Provide the (X, Y) coordinate of the cell's center where the given text is located.  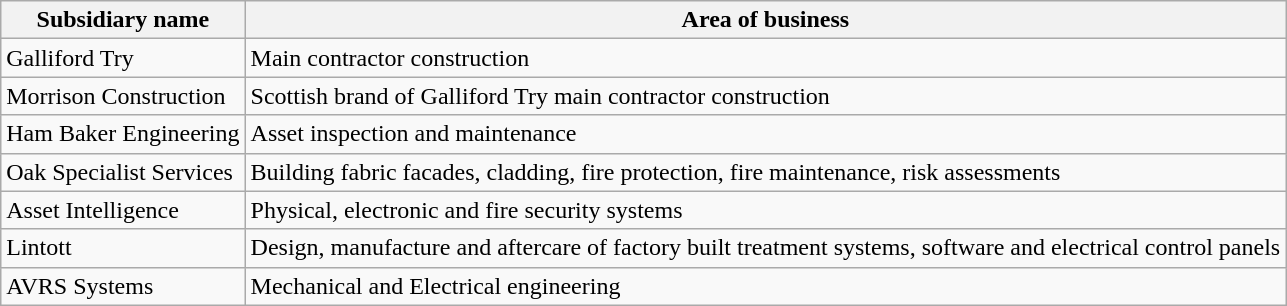
Asset inspection and maintenance (766, 134)
Area of business (766, 20)
Morrison Construction (123, 96)
Ham Baker Engineering (123, 134)
Asset Intelligence (123, 210)
Main contractor construction (766, 58)
Design, manufacture and aftercare of factory built treatment systems, software and electrical control panels (766, 248)
Galliford Try (123, 58)
Physical, electronic and fire security systems (766, 210)
Building fabric facades, cladding, fire protection, fire maintenance, risk assessments (766, 172)
Oak Specialist Services (123, 172)
Scottish brand of Galliford Try main contractor construction (766, 96)
Lintott (123, 248)
Subsidiary name (123, 20)
AVRS Systems (123, 286)
Mechanical and Electrical engineering (766, 286)
